Scan for the cell matching the given text and deliver its (x, y) coordinate at center. 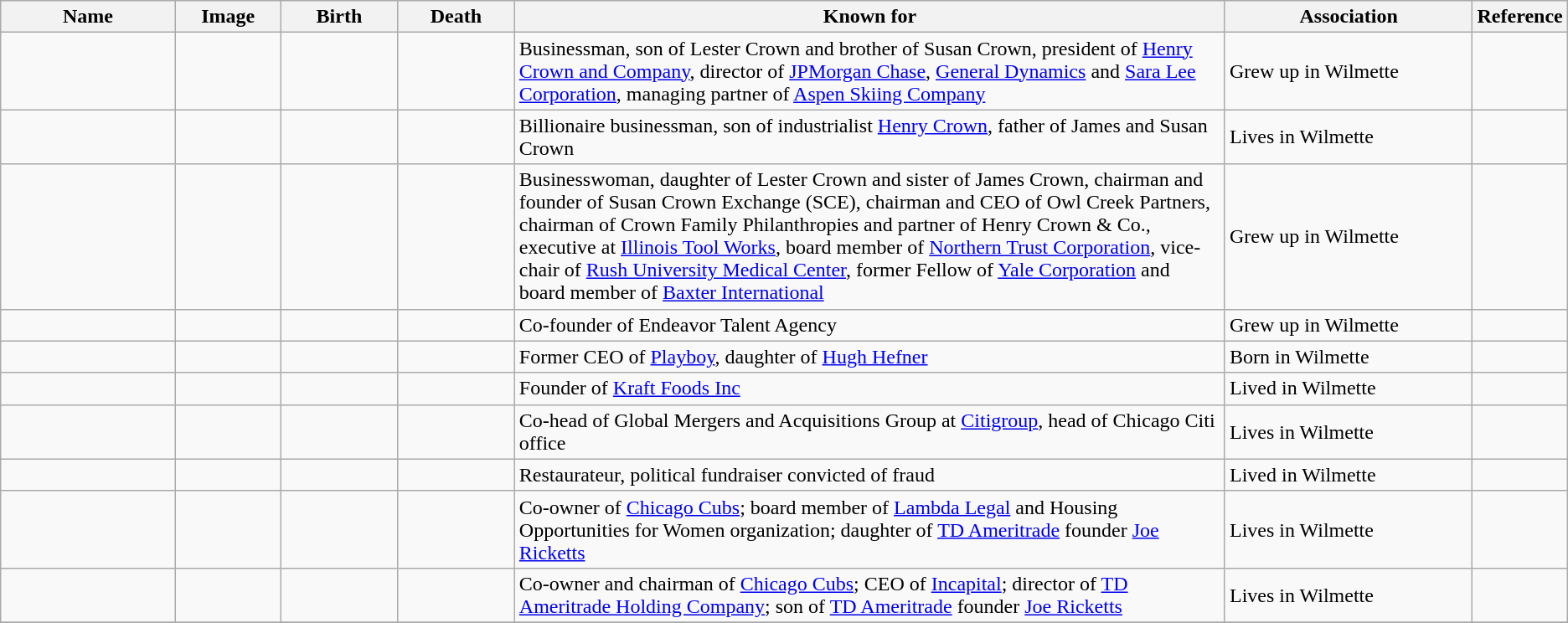
Reference (1519, 17)
Former CEO of Playboy, daughter of Hugh Hefner (869, 357)
Born in Wilmette (1349, 357)
Name (88, 17)
Death (456, 17)
Image (228, 17)
Restaurateur, political fundraiser convicted of fraud (869, 475)
Birth (338, 17)
Association (1349, 17)
Co-head of Global Mergers and Acquisitions Group at Citigroup, head of Chicago Citi office (869, 432)
Billionaire businessman, son of industrialist Henry Crown, father of James and Susan Crown (869, 137)
Founder of Kraft Foods Inc (869, 389)
Known for (869, 17)
Co-owner and chairman of Chicago Cubs; CEO of Incapital; director of TD Ameritrade Holding Company; son of TD Ameritrade founder Joe Ricketts (869, 595)
Co-founder of Endeavor Talent Agency (869, 325)
